From the cell containing the given text, extract its center point as [X, Y] coordinate. 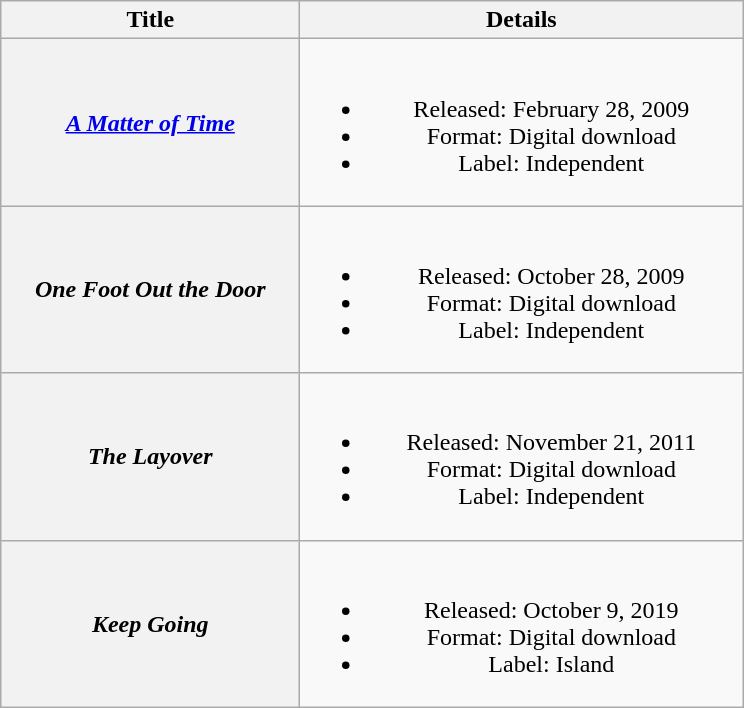
A Matter of Time [150, 122]
The Layover [150, 456]
Keep Going [150, 624]
One Foot Out the Door [150, 290]
Released: February 28, 2009Format: Digital downloadLabel: Independent [522, 122]
Title [150, 20]
Released: November 21, 2011Format: Digital downloadLabel: Independent [522, 456]
Released: October 9, 2019Format: Digital downloadLabel: Island [522, 624]
Released: October 28, 2009Format: Digital downloadLabel: Independent [522, 290]
Details [522, 20]
